From the cell containing the given text, extract its center point as [X, Y] coordinate. 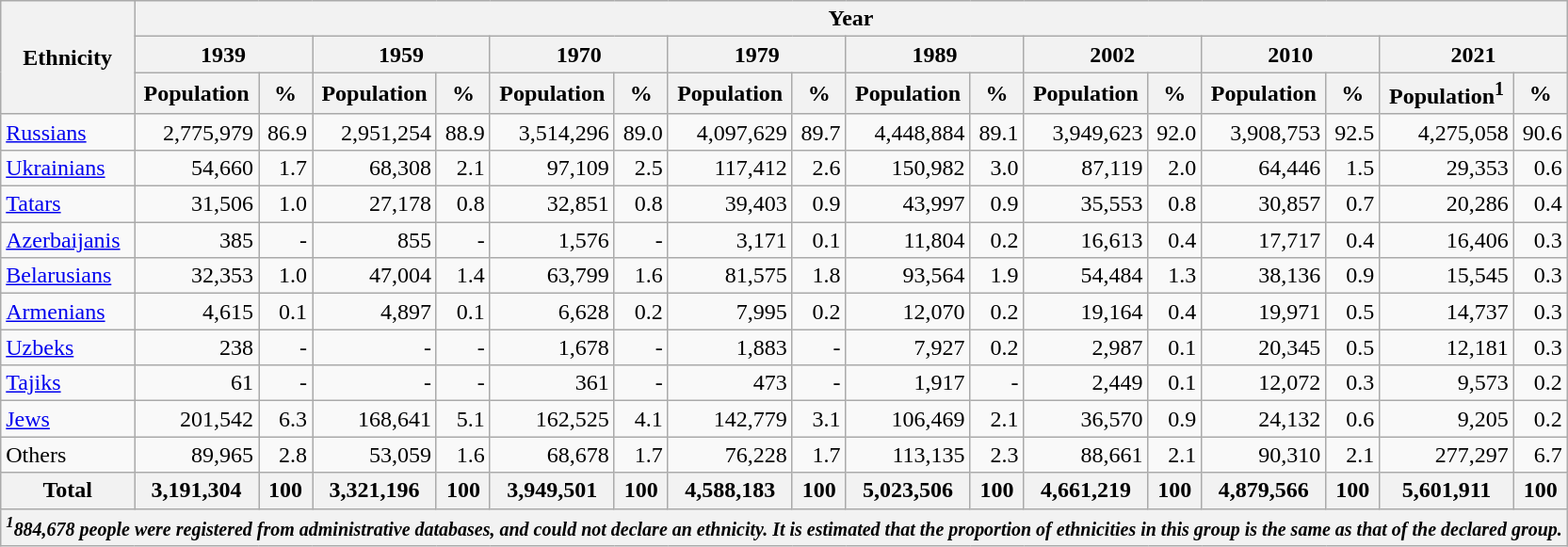
3,191,304 [197, 491]
6,628 [552, 312]
1979 [757, 55]
5,601,911 [1447, 491]
6.7 [1541, 455]
2,951,254 [375, 132]
2,987 [1086, 347]
4,661,219 [1086, 491]
39,403 [730, 204]
4.1 [640, 419]
4,097,629 [730, 132]
168,641 [375, 419]
2.5 [640, 168]
14,737 [1447, 312]
36,570 [1086, 419]
2002 [1113, 55]
1970 [578, 55]
Others [68, 455]
92.0 [1175, 132]
385 [197, 240]
2021 [1474, 55]
1.9 [996, 276]
7,927 [908, 347]
113,135 [908, 455]
3,949,623 [1086, 132]
76,228 [730, 455]
238 [197, 347]
32,353 [197, 276]
35,553 [1086, 204]
361 [552, 383]
Belarusians [68, 276]
6.3 [286, 419]
47,004 [375, 276]
1939 [224, 55]
2.3 [996, 455]
89.7 [819, 132]
89.1 [996, 132]
4,897 [375, 312]
2.6 [819, 168]
3,321,196 [375, 491]
54,484 [1086, 276]
Total [68, 491]
2.0 [1175, 168]
1989 [934, 55]
11,804 [908, 240]
1.8 [819, 276]
31,506 [197, 204]
53,059 [375, 455]
68,678 [552, 455]
2.8 [286, 455]
106,469 [908, 419]
12,072 [1264, 383]
17,717 [1264, 240]
1.4 [463, 276]
4,588,183 [730, 491]
9,573 [1447, 383]
68,308 [375, 168]
90.6 [1541, 132]
30,857 [1264, 204]
1.3 [1175, 276]
0.7 [1352, 204]
3,949,501 [552, 491]
97,109 [552, 168]
87,119 [1086, 168]
12,070 [908, 312]
162,525 [552, 419]
5,023,506 [908, 491]
43,997 [908, 204]
93,564 [908, 276]
2010 [1290, 55]
855 [375, 240]
29,353 [1447, 168]
88.9 [463, 132]
61 [197, 383]
16,406 [1447, 240]
277,297 [1447, 455]
1,883 [730, 347]
Tajiks [68, 383]
4,275,058 [1447, 132]
90,310 [1264, 455]
7,995 [730, 312]
Russians [68, 132]
142,779 [730, 419]
20,286 [1447, 204]
2,449 [1086, 383]
12,181 [1447, 347]
5.1 [463, 419]
89,965 [197, 455]
Population1 [1447, 94]
Armenians [68, 312]
2,775,979 [197, 132]
Azerbaijanis [68, 240]
4,879,566 [1264, 491]
4,615 [197, 312]
Jews [68, 419]
92.5 [1352, 132]
117,412 [730, 168]
1.5 [1352, 168]
89.0 [640, 132]
86.9 [286, 132]
32,851 [552, 204]
150,982 [908, 168]
24,132 [1264, 419]
9,205 [1447, 419]
Ukrainians [68, 168]
Tatars [68, 204]
88,661 [1086, 455]
3,514,296 [552, 132]
4,448,884 [908, 132]
Year [851, 19]
19,164 [1086, 312]
81,575 [730, 276]
54,660 [197, 168]
3.1 [819, 419]
3,171 [730, 240]
19,971 [1264, 312]
20,345 [1264, 347]
Uzbeks [68, 347]
3.0 [996, 168]
201,542 [197, 419]
16,613 [1086, 240]
38,136 [1264, 276]
1959 [401, 55]
3,908,753 [1264, 132]
1,576 [552, 240]
63,799 [552, 276]
1,678 [552, 347]
27,178 [375, 204]
473 [730, 383]
64,446 [1264, 168]
Ethnicity [68, 58]
1,917 [908, 383]
15,545 [1447, 276]
